Find where the given text appears and provide that cell's center as (X, Y) coordinate. 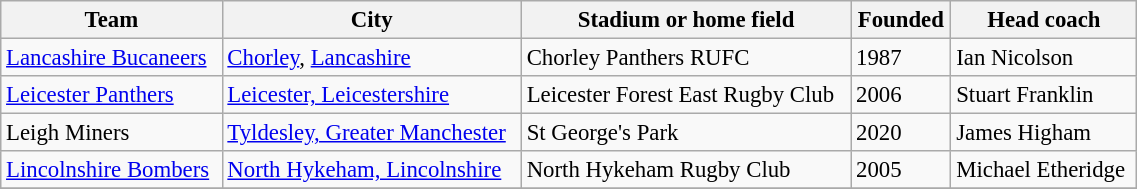
Leicester Forest East Rugby Club (686, 95)
Head coach (1044, 20)
Leigh Miners (112, 133)
North Hykeham Rugby Club (686, 170)
2020 (901, 133)
Stuart Franklin (1044, 95)
Stadium or home field (686, 20)
Lancashire Bucaneers (112, 58)
Lincolnshire Bombers (112, 170)
James Higham (1044, 133)
Chorley Panthers RUFC (686, 58)
Michael Etheridge (1044, 170)
Team (112, 20)
1987 (901, 58)
Leicester, Leicestershire (372, 95)
Chorley, Lancashire (372, 58)
Leicester Panthers (112, 95)
St George's Park (686, 133)
City (372, 20)
North Hykeham, Lincolnshire (372, 170)
Tyldesley, Greater Manchester (372, 133)
2005 (901, 170)
2006 (901, 95)
Founded (901, 20)
Ian Nicolson (1044, 58)
